Return (x, y) of the center of cell containing provided text 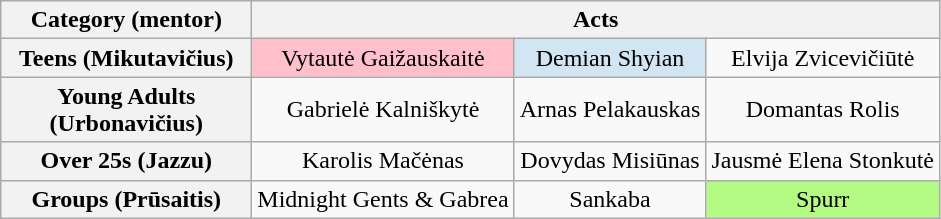
Midnight Gents & Gabrea (383, 199)
Dovydas Misiūnas (610, 161)
Domantas Rolis (823, 110)
Teens (Mikutavičius) (126, 58)
Over 25s (Jazzu) (126, 161)
Elvija Zvicevičiūtė (823, 58)
Arnas Pelakauskas (610, 110)
Gabrielė Kalniškytė (383, 110)
Jausmė Elena Stonkutė (823, 161)
Young Adults (Urbonavičius) (126, 110)
Vytautė Gaižauskaitė (383, 58)
Category (mentor) (126, 20)
Demian Shyian (610, 58)
Karolis Mačėnas (383, 161)
Spurr (823, 199)
Groups (Prūsaitis) (126, 199)
Sankaba (610, 199)
Acts (596, 20)
